Extract the (X, Y) coordinate from the center of the cell holding the provided text.  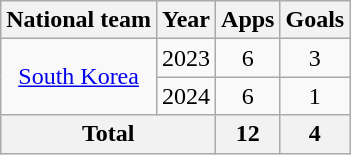
2024 (186, 96)
12 (248, 134)
Total (108, 134)
2023 (186, 58)
Goals (315, 20)
3 (315, 58)
4 (315, 134)
National team (79, 20)
Apps (248, 20)
1 (315, 96)
Year (186, 20)
South Korea (79, 77)
